Extract the (X, Y) coordinate from the center of the cell holding the provided text.  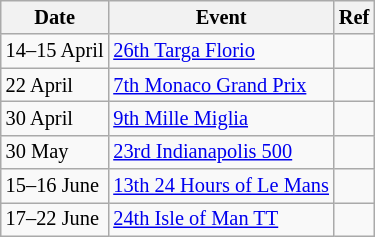
17–22 June (55, 219)
24th Isle of Man TT (220, 219)
Ref (354, 17)
30 April (55, 118)
Event (220, 17)
Date (55, 17)
23rd Indianapolis 500 (220, 152)
14–15 April (55, 51)
30 May (55, 152)
7th Monaco Grand Prix (220, 85)
26th Targa Florio (220, 51)
22 April (55, 85)
13th 24 Hours of Le Mans (220, 186)
9th Mille Miglia (220, 118)
15–16 June (55, 186)
